Search for the cell housing the specified text and yield its [x, y] center coordinate. 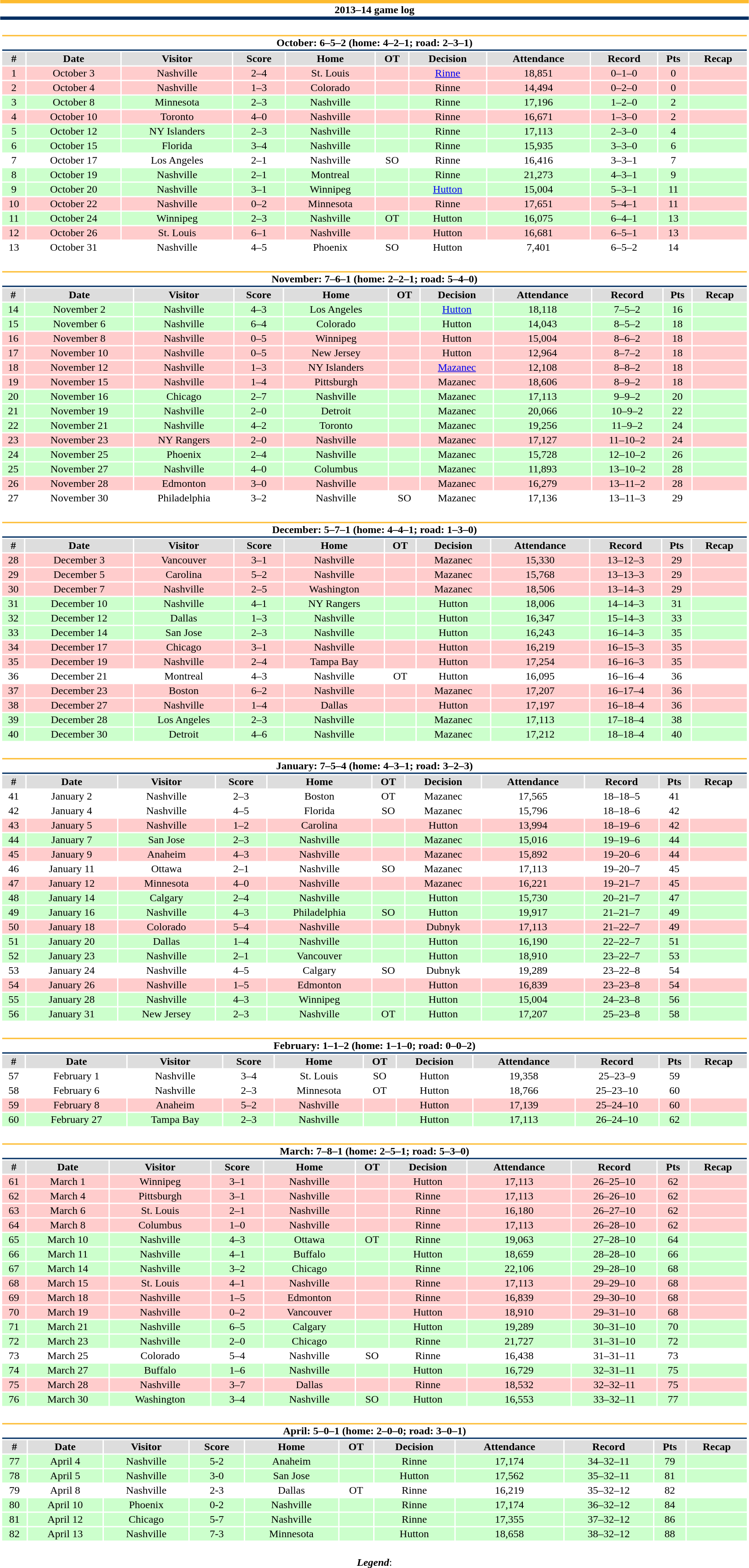
March 23 [68, 1341]
January 9 [72, 855]
March 4 [68, 1196]
March 10 [68, 1240]
January 2 [72, 797]
January 7 [72, 840]
16–14–3 [626, 633]
84 [670, 1505]
8 [14, 175]
4–6 [259, 734]
13–11–3 [628, 498]
13–14–3 [626, 589]
25–23–10 [617, 1090]
17,196 [539, 102]
18,659 [519, 1254]
15,728 [543, 454]
12,964 [543, 353]
19,063 [519, 1240]
32 [13, 618]
March: 7–8–1 (home: 2–5–1; road: 5–3–0) [374, 1151]
3–3–0 [624, 146]
November 19 [79, 411]
5–3–1 [624, 190]
March 30 [68, 1399]
November 30 [79, 498]
17,651 [539, 204]
17 [13, 353]
15–14–3 [626, 618]
16–18–4 [626, 705]
6–5 [238, 1327]
14,494 [539, 88]
18,606 [543, 382]
18–18–6 [621, 811]
3–0 [259, 483]
January 14 [72, 898]
April 13 [65, 1534]
46 [14, 869]
January 16 [72, 913]
10–9–2 [628, 411]
February 8 [77, 1105]
36–32–12 [609, 1505]
December 28 [79, 720]
October 20 [74, 190]
February: 1–1–2 (home: 1–1–0; road: 0–0–2) [374, 1046]
15,768 [540, 575]
29–31–10 [614, 1312]
21–21–7 [621, 913]
5 [14, 132]
9–9–2 [628, 396]
11,893 [543, 469]
16,190 [533, 942]
26–25–10 [614, 1182]
November 25 [79, 454]
January 28 [72, 1000]
29–30–10 [614, 1298]
October 31 [74, 248]
4–3–1 [624, 175]
March 11 [68, 1254]
February 6 [77, 1090]
17,355 [509, 1520]
32–32–11 [614, 1385]
16,221 [533, 884]
January 20 [72, 942]
6–4 [259, 324]
18–18–4 [626, 734]
67 [14, 1269]
16,095 [540, 676]
2-3 [217, 1491]
March 25 [68, 1356]
5-7 [217, 1520]
18,506 [540, 589]
15,016 [533, 840]
5–4–1 [624, 204]
October 26 [74, 233]
27 [13, 498]
April 4 [65, 1462]
17–18–4 [626, 720]
6–2 [259, 691]
October 24 [74, 219]
15 [13, 324]
52 [14, 956]
74 [14, 1370]
16,553 [519, 1399]
26–26–10 [614, 1196]
18,766 [524, 1090]
17,212 [540, 734]
2–7 [259, 396]
22–22–7 [621, 942]
March 18 [68, 1298]
October 22 [74, 204]
October 10 [74, 117]
26–28–10 [614, 1225]
April 12 [65, 1520]
12–10–2 [628, 454]
24–23–8 [621, 1000]
16,729 [519, 1370]
January 18 [72, 927]
1–2–0 [624, 102]
11–10–2 [628, 440]
November 12 [79, 367]
16,438 [519, 1356]
23–22–7 [621, 956]
March 27 [68, 1370]
15,730 [533, 898]
21 [13, 411]
October 3 [74, 73]
13–11–2 [628, 483]
63 [14, 1211]
8–9–2 [628, 382]
6–5–1 [624, 233]
18,532 [519, 1385]
18,118 [543, 309]
8–8–2 [628, 367]
2–5 [259, 589]
80 [14, 1505]
16,243 [540, 633]
32–31–11 [614, 1370]
65 [14, 1240]
17,565 [533, 797]
7-3 [217, 1534]
71 [14, 1327]
December 7 [79, 589]
21–22–7 [621, 927]
March 14 [68, 1269]
November 23 [79, 440]
18,851 [539, 73]
March 1 [68, 1182]
11–9–2 [628, 425]
January 26 [72, 985]
8–5–2 [628, 324]
16,180 [519, 1211]
7–5–2 [628, 309]
November 6 [79, 324]
5-2 [217, 1462]
February 27 [77, 1119]
14,043 [543, 324]
23 [13, 440]
1–3–0 [624, 117]
December 3 [79, 560]
37 [13, 691]
43 [14, 826]
16–17–4 [626, 691]
15,796 [533, 811]
4–2 [259, 425]
18–19–6 [621, 826]
18–18–5 [621, 797]
April 8 [65, 1491]
23–22–8 [621, 971]
76 [14, 1399]
January 11 [72, 869]
17,254 [540, 662]
November 2 [79, 309]
6–5–2 [624, 248]
78 [14, 1476]
10 [14, 204]
48 [14, 898]
December 5 [79, 575]
November: 7–6–1 (home: 2–2–1; road: 5–4–0) [374, 279]
1–0 [238, 1225]
March 28 [68, 1385]
22,106 [519, 1269]
January 31 [72, 1014]
27–28–10 [614, 1240]
October: 6–5–2 (home: 4–2–1; road: 2–3–1) [374, 43]
34–32–11 [609, 1462]
86 [670, 1520]
October 12 [74, 132]
16–16–3 [626, 662]
31–31–10 [614, 1341]
17,562 [509, 1476]
26–24–10 [617, 1119]
28–28–10 [614, 1254]
16,671 [539, 117]
21,727 [519, 1341]
29–29–10 [614, 1283]
16,347 [540, 618]
57 [13, 1076]
33–32–11 [614, 1399]
November 21 [79, 425]
19 [13, 382]
April 5 [65, 1476]
18,658 [509, 1534]
34 [13, 647]
15,330 [540, 560]
0-2 [217, 1505]
17,127 [543, 440]
November 10 [79, 353]
19,256 [543, 425]
19–20–7 [621, 869]
19–21–7 [621, 884]
1–6 [238, 1370]
31–31–11 [614, 1356]
8–6–2 [628, 338]
December 17 [79, 647]
2013–14 game log [374, 10]
1 [14, 73]
December 19 [79, 662]
16,416 [539, 161]
18,006 [540, 604]
October 17 [74, 161]
19–19–6 [621, 840]
16,279 [543, 483]
0–1–0 [624, 73]
December 10 [79, 604]
55 [14, 1000]
January: 7–5–4 (home: 4–3–1; road: 3–2–3) [374, 766]
January 24 [72, 971]
7,401 [539, 248]
69 [14, 1298]
19,917 [533, 913]
38–32–12 [609, 1534]
3–7 [238, 1385]
January 4 [72, 811]
January 23 [72, 956]
21,273 [539, 175]
17,136 [543, 498]
8–7–2 [628, 353]
February 1 [77, 1076]
19,358 [524, 1076]
29–28–10 [614, 1269]
December 30 [79, 734]
30 [13, 589]
January 5 [72, 826]
November 15 [79, 382]
October 4 [74, 88]
November 28 [79, 483]
15,892 [533, 855]
6–1 [259, 233]
17,197 [540, 705]
December 23 [79, 691]
35–32–12 [609, 1491]
39 [13, 720]
October 8 [74, 102]
25–24–10 [617, 1105]
15,935 [539, 146]
12 [14, 233]
61 [14, 1182]
March 19 [68, 1312]
50 [14, 927]
December 27 [79, 705]
April: 5–0–1 (home: 2–0–0; road: 3–0–1) [374, 1431]
16–15–3 [626, 647]
13–12–3 [626, 560]
November 27 [79, 469]
December 14 [79, 633]
25 [13, 469]
13–10–2 [628, 469]
March 15 [68, 1283]
1–2 [241, 826]
2–3–0 [624, 132]
14–14–3 [626, 604]
16–16–4 [626, 676]
30–31–10 [614, 1327]
6–4–1 [624, 219]
0–2–0 [624, 88]
3–3–1 [624, 161]
13–13–3 [626, 575]
12,108 [543, 367]
March 21 [68, 1327]
16,681 [539, 233]
37–32–12 [609, 1520]
3 [14, 102]
26–27–10 [614, 1211]
November 8 [79, 338]
20–21–7 [621, 898]
16,075 [539, 219]
January 12 [72, 884]
23–23–8 [621, 985]
December 12 [79, 618]
13,994 [533, 826]
17,139 [524, 1105]
October 19 [74, 175]
April 10 [65, 1505]
3-0 [217, 1476]
25–23–9 [617, 1076]
88 [670, 1534]
November 16 [79, 396]
20,066 [543, 411]
December 21 [79, 676]
19–20–6 [621, 855]
25–23–8 [621, 1014]
35–32–11 [609, 1476]
December: 5–7–1 (home: 4–4–1; road: 1–3–0) [374, 530]
March 8 [68, 1225]
October 15 [74, 146]
March 6 [68, 1211]
